Scan for the cell matching the given text and deliver its (X, Y) coordinate at center. 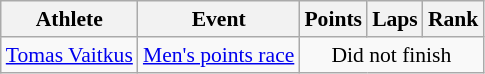
Rank (454, 19)
Laps (395, 19)
Did not finish (391, 55)
Men's points race (218, 55)
Event (218, 19)
Athlete (70, 19)
Points (333, 19)
Tomas Vaitkus (70, 55)
